Locate the cell with the specified text and output its [x, y] center coordinate. 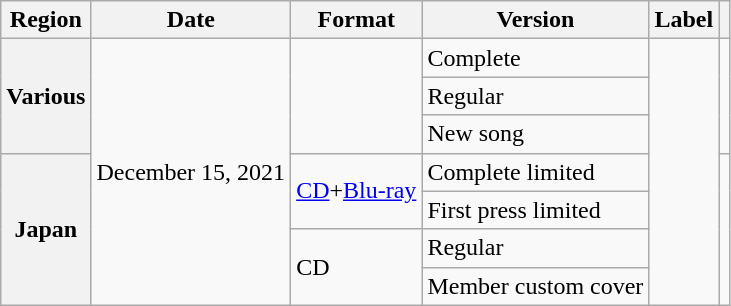
First press limited [536, 210]
Version [536, 20]
CD [356, 267]
Member custom cover [536, 286]
December 15, 2021 [191, 172]
Format [356, 20]
CD+Blu-ray [356, 191]
New song [536, 134]
Japan [46, 229]
Region [46, 20]
Complete limited [536, 172]
Label [684, 20]
Various [46, 96]
Complete [536, 58]
Date [191, 20]
